Extract the (x, y) coordinate from the center of the cell holding the provided text.  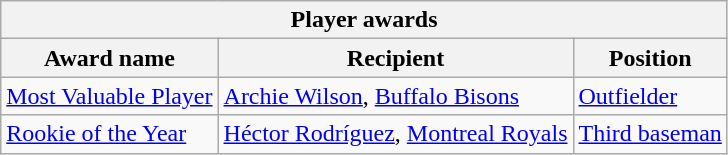
Award name (110, 58)
Position (650, 58)
Archie Wilson, Buffalo Bisons (396, 96)
Héctor Rodríguez, Montreal Royals (396, 134)
Third baseman (650, 134)
Recipient (396, 58)
Outfielder (650, 96)
Player awards (364, 20)
Most Valuable Player (110, 96)
Rookie of the Year (110, 134)
